From the cell containing the given text, extract its center point as (X, Y) coordinate. 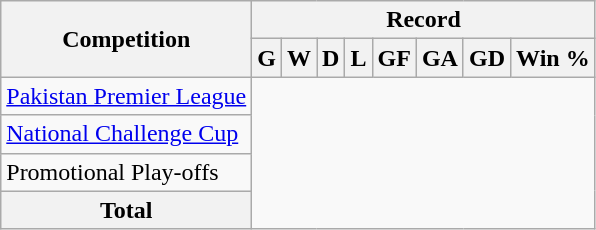
Total (126, 210)
Record (424, 20)
GF (394, 58)
G (267, 58)
Pakistan Premier League (126, 96)
D (331, 58)
W (298, 58)
GD (486, 58)
Win % (554, 58)
Competition (126, 39)
National Challenge Cup (126, 134)
GA (440, 58)
Promotional Play-offs (126, 172)
L (358, 58)
